Search for the cell housing the specified text and yield its [X, Y] center coordinate. 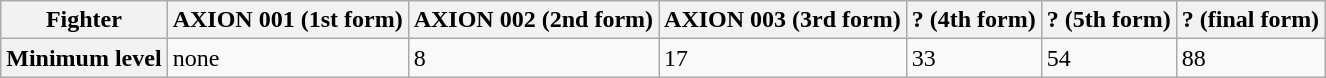
AXION 002 (2nd form) [533, 20]
33 [974, 58]
Fighter [84, 20]
8 [533, 58]
54 [1108, 58]
17 [783, 58]
? (4th form) [974, 20]
? (final form) [1250, 20]
AXION 003 (3rd form) [783, 20]
AXION 001 (1st form) [288, 20]
Minimum level [84, 58]
88 [1250, 58]
none [288, 58]
? (5th form) [1108, 20]
